Output the (x, y) coordinate of the center of the cell containing the given text.  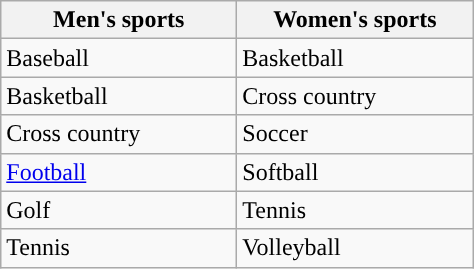
Softball (355, 172)
Football (119, 172)
Volleyball (355, 248)
Women's sports (355, 20)
Baseball (119, 58)
Soccer (355, 134)
Men's sports (119, 20)
Golf (119, 210)
